From the cell containing the given text, extract its center point as [X, Y] coordinate. 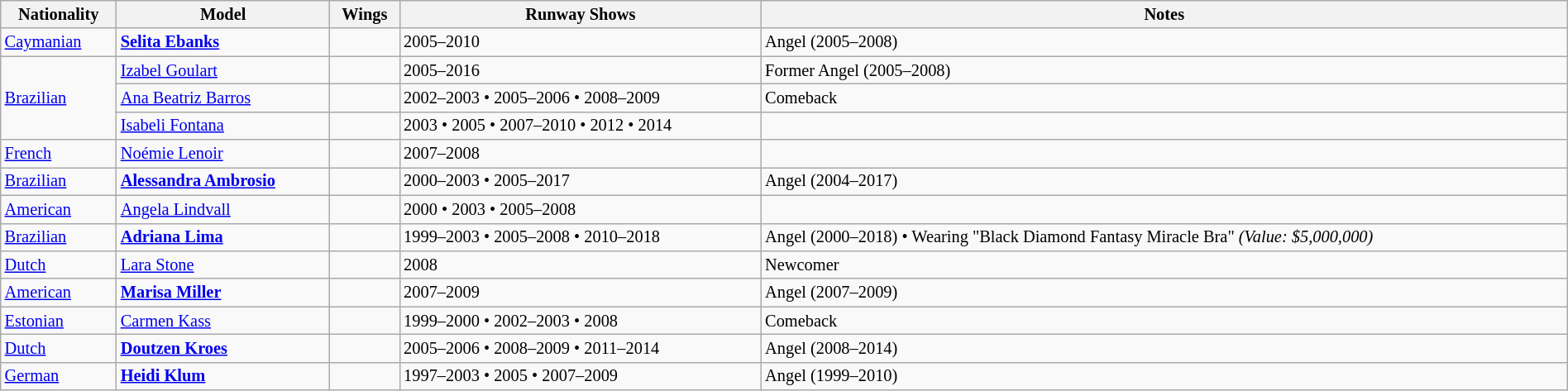
1999–2003 • 2005–2008 • 2010–2018 [581, 237]
Angel (2004–2017) [1164, 181]
2005–2006 • 2008–2009 • 2011–2014 [581, 348]
Former Angel (2005–2008) [1164, 70]
Angel (2008–2014) [1164, 348]
Notes [1164, 14]
Angel (2005–2008) [1164, 42]
2008 [581, 265]
Angel (1999–2010) [1164, 376]
Adriana Lima [223, 237]
2005–2016 [581, 70]
Angel (2007–2009) [1164, 293]
Carmen Kass [223, 321]
2002–2003 • 2005–2006 • 2008–2009 [581, 98]
Nationality [59, 14]
2000–2003 • 2005–2017 [581, 181]
Marisa Miller [223, 293]
Heidi Klum [223, 376]
1999–2000 • 2002–2003 • 2008 [581, 321]
2007–2008 [581, 154]
Lara Stone [223, 265]
Wings [364, 14]
1997–2003 • 2005 • 2007–2009 [581, 376]
Estonian [59, 321]
2007–2009 [581, 293]
Izabel Goulart [223, 70]
Noémie Lenoir [223, 154]
Doutzen Kroes [223, 348]
Runway Shows [581, 14]
Model [223, 14]
2005–2010 [581, 42]
Ana Beatriz Barros [223, 98]
Angela Lindvall [223, 209]
2003 • 2005 • 2007–2010 • 2012 • 2014 [581, 126]
German [59, 376]
Caymanian [59, 42]
2000 • 2003 • 2005–2008 [581, 209]
Isabeli Fontana [223, 126]
Alessandra Ambrosio [223, 181]
French [59, 154]
Angel (2000–2018) • Wearing "Black Diamond Fantasy Miracle Bra" (Value: $5,000,000) [1164, 237]
Selita Ebanks [223, 42]
Newcomer [1164, 265]
